Determine the [X, Y] coordinate at the center of the cell enclosing the given text.  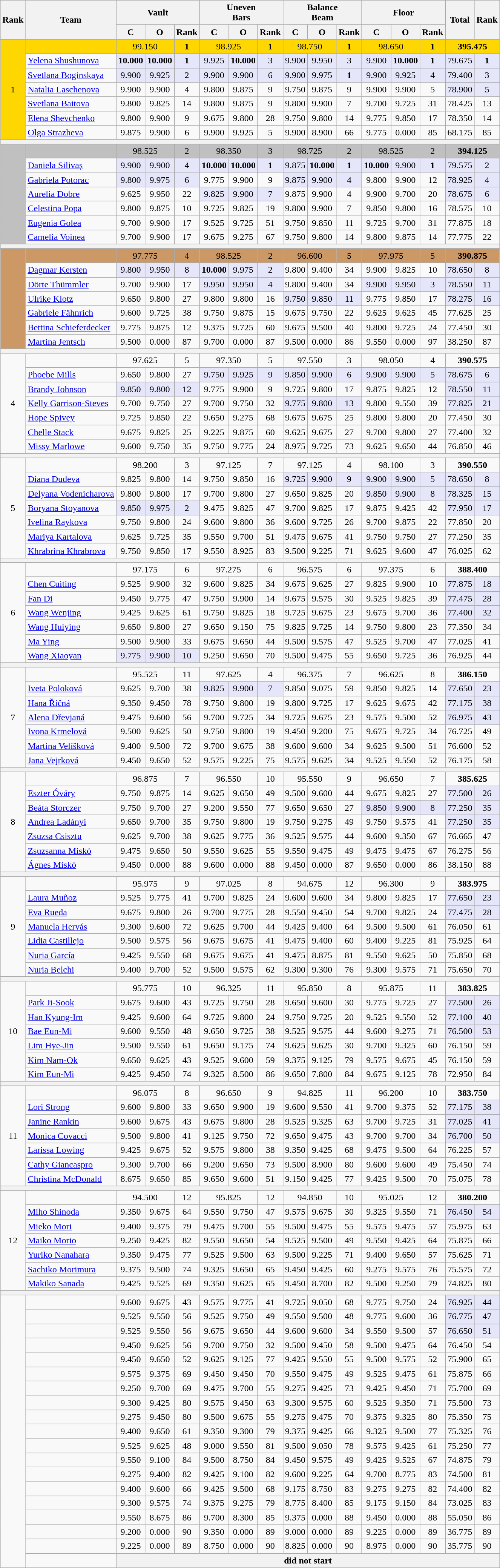
Beáta Storczer [71, 807]
Nuria Belchi [71, 970]
Celestina Popa [71, 209]
75.650 [460, 970]
96.575 [310, 569]
Nuria García [71, 955]
76.175 [460, 760]
386.150 [472, 674]
35.775 [460, 1546]
75.450 [460, 1164]
74.875 [460, 1460]
Larissa Lowing [71, 1150]
95.825 [229, 1197]
did not start [308, 1560]
98.650 [391, 46]
97.775 [145, 256]
Delyana Vodenicharova [71, 494]
394.125 [472, 151]
Ivelina Raykova [71, 522]
76.600 [460, 746]
79.575 [460, 165]
Kelly Garrison-Steves [71, 404]
390.550 [472, 465]
Eszter Óváry [71, 793]
97.975 [391, 256]
94.850 [310, 1197]
72.950 [460, 1074]
97.275 [229, 569]
76.500 [460, 1031]
96.325 [229, 988]
77.850 [460, 522]
75.500 [460, 1402]
74.400 [460, 1489]
Zsuzsanna Miskó [71, 851]
98.350 [229, 151]
Bae Eun-Mi [71, 1031]
Bettina Schieferdecker [71, 327]
77.775 [460, 237]
94.675 [310, 884]
7.800 [322, 1074]
97.350 [229, 360]
95.775 [145, 988]
38.150 [460, 865]
Camelia Voinea [71, 237]
95.850 [310, 988]
383.750 [472, 1093]
Kim Eun-Mi [71, 1074]
99.150 [145, 46]
Martina Velíšková [71, 746]
390.875 [472, 256]
21 [487, 404]
Lim Hye-Jin [71, 1046]
97.550 [310, 360]
77.100 [460, 1017]
Fan Di [71, 598]
78.350 [460, 118]
73.025 [460, 1503]
77.950 [460, 508]
53 [487, 1031]
8.925 [243, 551]
75.075 [460, 1179]
Cathy Giancaspro [71, 1164]
78.425 [460, 104]
75.850 [460, 955]
Yuriko Nanahara [71, 1255]
Iveta Poloková [71, 689]
Lori Strong [71, 1107]
383.825 [472, 988]
Gabriele Fähnrich [71, 313]
8.700 [322, 1284]
Boryana Stoyanova [71, 508]
76.725 [460, 732]
Mariya Kartalova [71, 537]
76.275 [460, 851]
94.500 [145, 1197]
Natalia Laschenova [71, 89]
Sachiko Morimura [71, 1269]
95.025 [391, 1197]
Manuela Hervás [71, 927]
Ágnes Miskó [71, 865]
Wang Xiaoyan [71, 656]
78.900 [460, 89]
8.875 [322, 955]
Lidia Castillejo [71, 941]
Kim Nam-Ok [71, 1060]
Janine Rankin [71, 1122]
95.875 [391, 988]
96.075 [145, 1093]
Eva Rueda [71, 912]
75.900 [460, 1359]
Svetlana Boginskaya [71, 75]
78.575 [460, 209]
Daniela Silivaș [71, 165]
76.850 [460, 446]
75.575 [460, 1269]
383.975 [472, 884]
Dagmar Kersten [71, 270]
395.475 [472, 46]
Mieko Mori [71, 1226]
95.525 [145, 674]
Zsuzsa Csisztu [71, 836]
8.400 [322, 1503]
96.375 [310, 674]
Chelle Stack [71, 432]
74.500 [460, 1474]
Dörte Thümmler [71, 284]
Khrabrina Khrabrova [71, 551]
Team [71, 20]
Laura Muñoz [71, 898]
Hope Spivey [71, 418]
Makiko Sanada [71, 1284]
Miho Shinoda [71, 1212]
Elena Shevchenko [71, 118]
79.675 [460, 61]
75.625 [460, 1255]
76.050 [460, 927]
Brandy Johnson [71, 389]
Maiko Morio [71, 1241]
385.625 [472, 779]
96.600 [310, 256]
BalanceBeam [322, 13]
75.975 [460, 1226]
55.050 [460, 1517]
390.575 [472, 360]
Diana Dudeva [71, 479]
96.875 [145, 779]
Vault [158, 13]
78.925 [460, 180]
76.700 [460, 1136]
75.325 [460, 1431]
Wang Wenjing [71, 613]
97.175 [145, 569]
Martina Jentsch [71, 342]
Yelena Shushunova [71, 61]
98.750 [310, 46]
Aurelia Dobre [71, 194]
74.825 [460, 1284]
Hana Říčná [71, 703]
96.550 [229, 779]
Gabriela Potorac [71, 180]
97.375 [391, 569]
8.500 [243, 1074]
96.200 [391, 1093]
388.400 [472, 569]
Monica Covacci [71, 1136]
76.775 [460, 1316]
Andrea Ladányi [71, 822]
Total [460, 20]
98.725 [310, 151]
UnevenBars [241, 13]
Ivona Krmelová [71, 732]
98.050 [391, 360]
Chen Cuiting [71, 584]
76.225 [460, 1150]
38.250 [460, 342]
77.350 [460, 627]
68.175 [460, 132]
Alena Dřevjaná [71, 717]
Ma Ying [71, 641]
380.200 [472, 1197]
Wang Huiying [71, 627]
76.665 [460, 836]
77.825 [460, 404]
Christina McDonald [71, 1179]
78.275 [460, 299]
76.650 [460, 1331]
Floor [403, 13]
75.700 [460, 1388]
76.975 [460, 717]
96.300 [391, 884]
8.825 [295, 1546]
97.025 [229, 884]
Olga Strazheva [71, 132]
Han Kyung-Im [71, 1017]
97 [433, 342]
Phoebe Mills [71, 374]
75.250 [460, 1445]
Missy Marlowe [71, 446]
96.625 [391, 674]
Park Ji-Sook [71, 1002]
95.975 [145, 884]
76.025 [460, 551]
75.350 [460, 1417]
Svetlana Baitova [71, 104]
Ulrike Klotz [71, 299]
77.625 [460, 313]
79.400 [460, 75]
9.075 [322, 689]
94.825 [310, 1093]
75.925 [460, 941]
46 [487, 446]
8.300 [243, 1517]
98.200 [145, 465]
95.550 [310, 779]
98.925 [229, 46]
78.325 [460, 494]
36.775 [460, 1532]
Eugenia Golea [71, 223]
Jana Vejrková [71, 760]
98.100 [391, 465]
